Extract the [x, y] coordinate from the center of the cell holding the provided text.  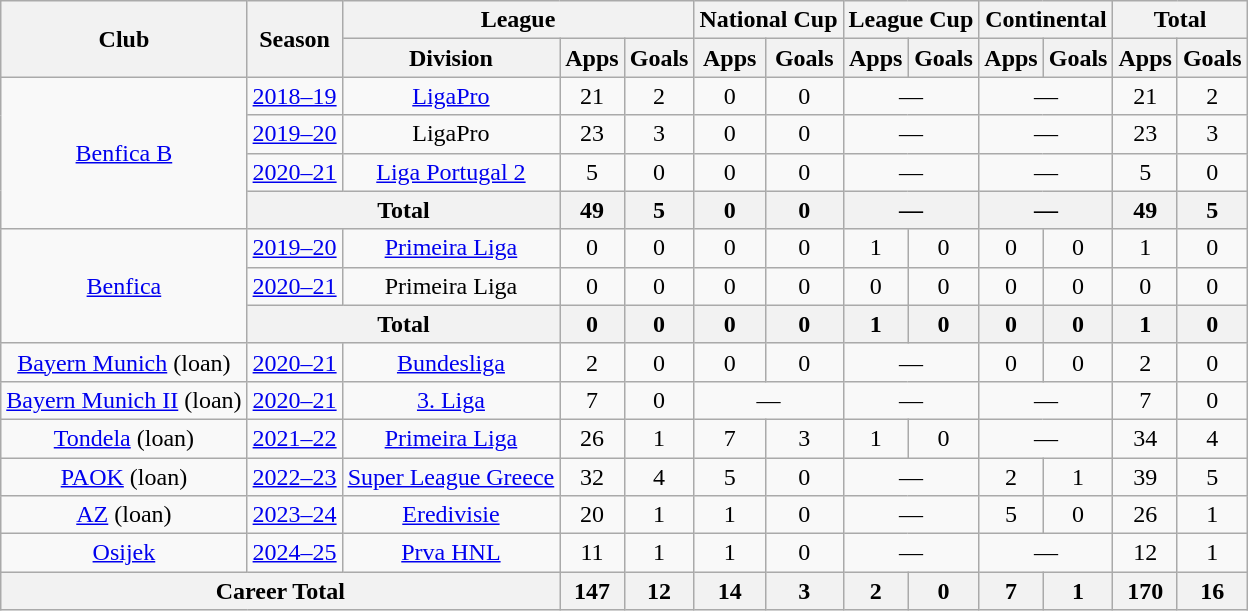
3. Liga [451, 400]
147 [592, 591]
2024–25 [294, 553]
Benfica B [124, 153]
Bayern Munich II (loan) [124, 400]
170 [1145, 591]
Prva HNL [451, 553]
Continental [1046, 20]
PAOK (loan) [124, 477]
16 [1212, 591]
Osijek [124, 553]
League Cup [911, 20]
Liga Portugal 2 [451, 172]
39 [1145, 477]
Bayern Munich (loan) [124, 362]
National Cup [768, 20]
14 [730, 591]
League [518, 20]
2022–23 [294, 477]
Division [451, 58]
32 [592, 477]
Season [294, 39]
2018–19 [294, 96]
Club [124, 39]
20 [592, 515]
AZ (loan) [124, 515]
Eredivisie [451, 515]
Benfica [124, 286]
Bundesliga [451, 362]
2021–22 [294, 438]
34 [1145, 438]
Career Total [280, 591]
11 [592, 553]
Super League Greece [451, 477]
2023–24 [294, 515]
Tondela (loan) [124, 438]
